Output the [X, Y] coordinate of the center of the cell containing the given text.  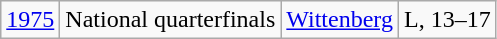
Wittenberg [340, 20]
L, 13–17 [447, 20]
1975 [30, 20]
National quarterfinals [170, 20]
